Provide the (x, y) coordinate of the cell's center where the given text is located.  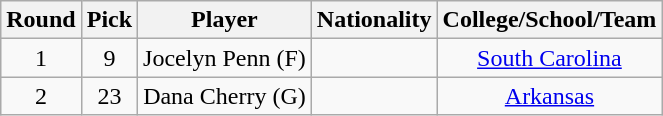
Jocelyn Penn (F) (225, 58)
Dana Cherry (G) (225, 96)
23 (109, 96)
College/School/Team (550, 20)
Round (41, 20)
Player (225, 20)
2 (41, 96)
Nationality (374, 20)
1 (41, 58)
South Carolina (550, 58)
9 (109, 58)
Arkansas (550, 96)
Pick (109, 20)
